Scan for the cell matching the given text and deliver its [X, Y] coordinate at center. 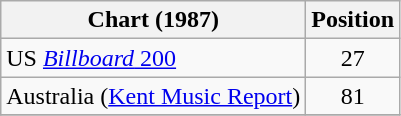
Chart (1987) [154, 20]
81 [353, 96]
Position [353, 20]
US Billboard 200 [154, 58]
Australia (Kent Music Report) [154, 96]
27 [353, 58]
